Find where the given text appears and provide that cell's center as (X, Y) coordinate. 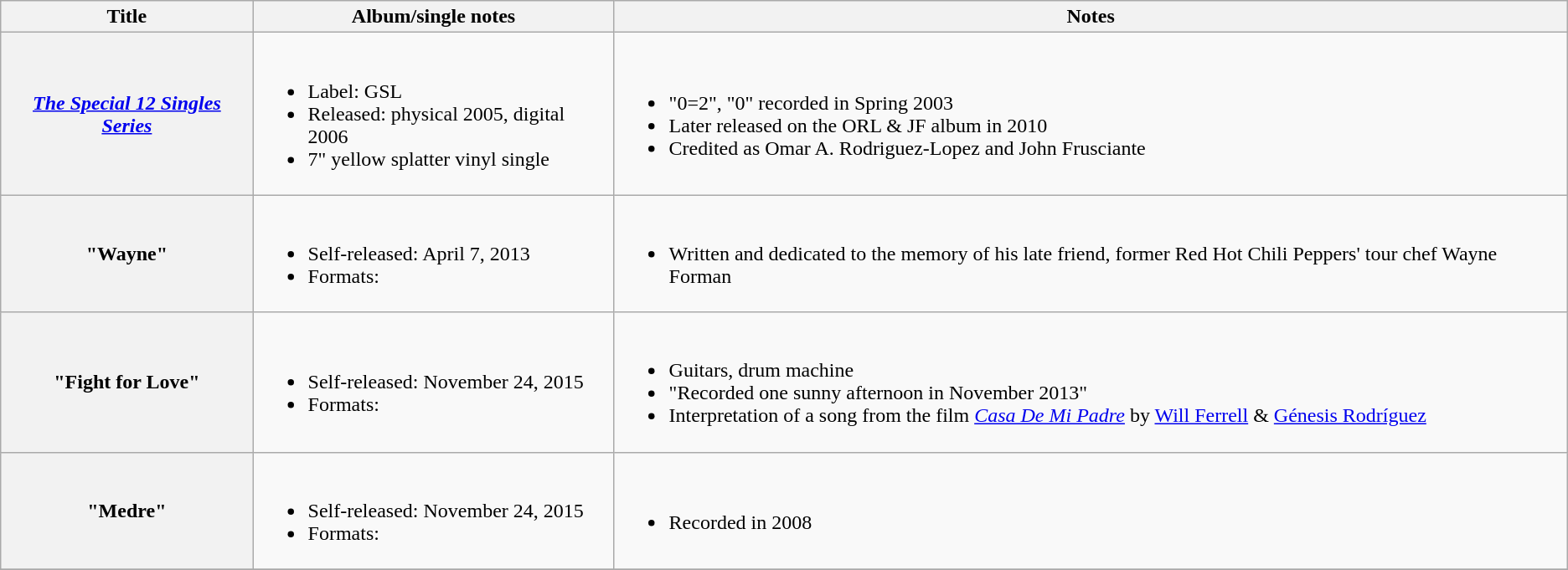
The Special 12 Singles Series (127, 114)
"0=2", "0" recorded in Spring 2003Later released on the ORL & JF album in 2010Credited as Omar A. Rodriguez-Lopez and John Frusciante (1091, 114)
"Wayne" (127, 254)
Title (127, 17)
Album/single notes (434, 17)
Recorded in 2008 (1091, 511)
Written and dedicated to the memory of his late friend, former Red Hot Chili Peppers' tour chef Wayne Forman (1091, 254)
Self-released: April 7, 2013Formats: (434, 254)
Label: GSLReleased: physical 2005, digital 20067" yellow splatter vinyl single (434, 114)
"Fight for Love" (127, 382)
"Medre" (127, 511)
Notes (1091, 17)
